Extract the [X, Y] coordinate from the center of the cell holding the provided text.  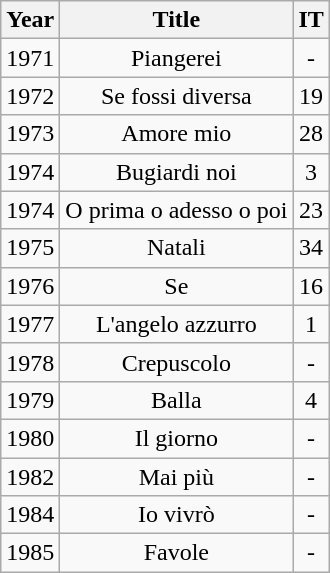
4 [311, 400]
1973 [30, 134]
Crepuscolo [176, 362]
Favole [176, 553]
3 [311, 172]
1984 [30, 515]
1975 [30, 248]
Piangerei [176, 58]
Se [176, 286]
Year [30, 20]
1978 [30, 362]
Se fossi diversa [176, 96]
Amore mio [176, 134]
1980 [30, 438]
Bugiardi noi [176, 172]
Il giorno [176, 438]
1979 [30, 400]
28 [311, 134]
1976 [30, 286]
19 [311, 96]
Io vivrò [176, 515]
Balla [176, 400]
1971 [30, 58]
O prima o adesso o poi [176, 210]
16 [311, 286]
Mai più [176, 477]
34 [311, 248]
1972 [30, 96]
L'angelo azzurro [176, 324]
Title [176, 20]
1985 [30, 553]
1 [311, 324]
1982 [30, 477]
23 [311, 210]
Natali [176, 248]
IT [311, 20]
1977 [30, 324]
